Return the (x, y) coordinate for the center point of the cell that contains the specified text.  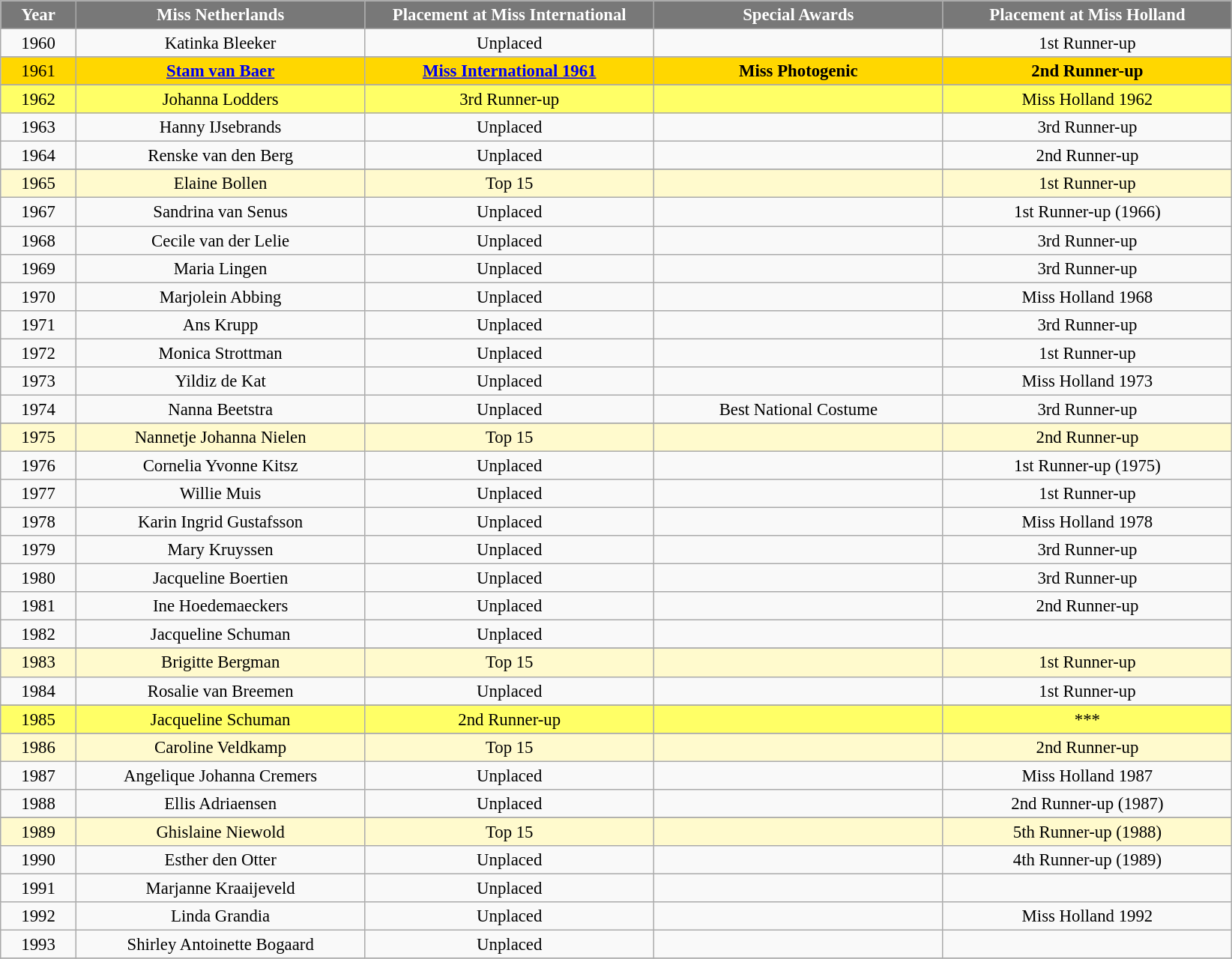
Miss International 1961 (510, 71)
Ans Krupp (220, 324)
Stam van Baer (220, 71)
Karin Ingrid Gustafsson (220, 522)
Miss Photogenic (799, 71)
1979 (39, 550)
Ellis Adriaensen (220, 804)
Marjanne Kraaijeveld (220, 888)
1993 (39, 945)
Cecile van der Lelie (220, 240)
1974 (39, 409)
1st Runner-up (1975) (1087, 465)
Caroline Veldkamp (220, 747)
Miss Holland 1968 (1087, 297)
Shirley Antoinette Bogaard (220, 945)
Monica Strottman (220, 353)
Angelique Johanna Cremers (220, 775)
1982 (39, 635)
Nannetje Johanna Nielen (220, 438)
Johanna Lodders (220, 100)
1989 (39, 832)
Hanny IJsebrands (220, 127)
Ghislaine Niewold (220, 832)
1971 (39, 324)
1965 (39, 184)
1978 (39, 522)
Nanna Beetstra (220, 409)
Miss Holland 1978 (1087, 522)
Linda Grandia (220, 916)
1973 (39, 381)
Yildiz de Kat (220, 381)
Miss Holland 1992 (1087, 916)
1977 (39, 494)
1986 (39, 747)
1983 (39, 663)
Miss Holland 1973 (1087, 381)
1980 (39, 578)
Ine Hoedemaeckers (220, 606)
Katinka Bleeker (220, 43)
1972 (39, 353)
1981 (39, 606)
1968 (39, 240)
1967 (39, 212)
Year (39, 15)
1970 (39, 297)
1962 (39, 100)
1975 (39, 438)
Placement at Miss International (510, 15)
2nd Runner-up (1987) (1087, 804)
Miss Holland 1962 (1087, 100)
4th Runner-up (1989) (1087, 860)
*** (1087, 719)
1984 (39, 691)
Rosalie van Breemen (220, 691)
Sandrina van Senus (220, 212)
1987 (39, 775)
Miss Netherlands (220, 15)
1964 (39, 156)
Marjolein Abbing (220, 297)
Cornelia Yvonne Kitsz (220, 465)
5th Runner-up (1988) (1087, 832)
1960 (39, 43)
Esther den Otter (220, 860)
1990 (39, 860)
Renske van den Berg (220, 156)
1991 (39, 888)
1st Runner-up (1966) (1087, 212)
Maria Lingen (220, 268)
Placement at Miss Holland (1087, 15)
1988 (39, 804)
Elaine Bollen (220, 184)
Mary Kruyssen (220, 550)
1961 (39, 71)
Willie Muis (220, 494)
Special Awards (799, 15)
1985 (39, 719)
Brigitte Bergman (220, 663)
Best National Costume (799, 409)
1963 (39, 127)
1969 (39, 268)
Jacqueline Boertien (220, 578)
1992 (39, 916)
Miss Holland 1987 (1087, 775)
1976 (39, 465)
